Output the (x, y) coordinate of the center of the cell containing the given text.  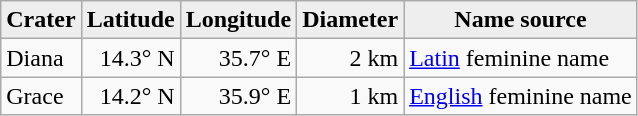
Latitude (130, 20)
Grace (41, 96)
Diana (41, 58)
1 km (350, 96)
Latin feminine name (521, 58)
Diameter (350, 20)
35.7° E (238, 58)
English feminine name (521, 96)
14.3° N (130, 58)
2 km (350, 58)
Longitude (238, 20)
Crater (41, 20)
14.2° N (130, 96)
Name source (521, 20)
35.9° E (238, 96)
